Determine the (X, Y) coordinate at the center of the cell enclosing the given text.  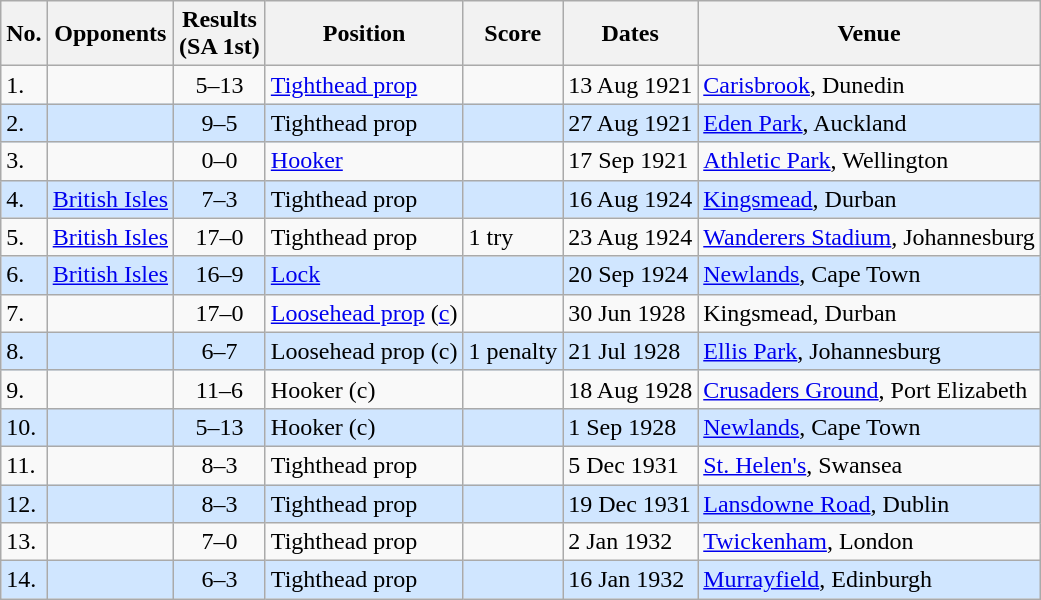
Opponents (110, 34)
18 Aug 1928 (630, 389)
2. (24, 123)
Lansdowne Road, Dublin (870, 503)
6. (24, 275)
19 Dec 1931 (630, 503)
20 Sep 1924 (630, 275)
6–3 (220, 580)
9. (24, 389)
14. (24, 580)
Twickenham, London (870, 542)
4. (24, 199)
5 Dec 1931 (630, 465)
0–0 (220, 161)
17 Sep 1921 (630, 161)
16 Aug 1924 (630, 199)
23 Aug 1924 (630, 237)
7–3 (220, 199)
Crusaders Ground, Port Elizabeth (870, 389)
2 Jan 1932 (630, 542)
13 Aug 1921 (630, 85)
7–0 (220, 542)
8. (24, 351)
1. (24, 85)
No. (24, 34)
11. (24, 465)
Hooker (364, 161)
1 Sep 1928 (630, 427)
Murrayfield, Edinburgh (870, 580)
7. (24, 313)
Eden Park, Auckland (870, 123)
Ellis Park, Johannesburg (870, 351)
5. (24, 237)
16–9 (220, 275)
Position (364, 34)
St. Helen's, Swansea (870, 465)
16 Jan 1932 (630, 580)
13. (24, 542)
1 penalty (513, 351)
Athletic Park, Wellington (870, 161)
Wanderers Stadium, Johannesburg (870, 237)
30 Jun 1928 (630, 313)
3. (24, 161)
6–7 (220, 351)
27 Aug 1921 (630, 123)
Carisbrook, Dunedin (870, 85)
9–5 (220, 123)
Score (513, 34)
Venue (870, 34)
12. (24, 503)
Lock (364, 275)
Dates (630, 34)
1 try (513, 237)
11–6 (220, 389)
Results(SA 1st) (220, 34)
10. (24, 427)
21 Jul 1928 (630, 351)
